Output the [X, Y] coordinate of the center of the cell containing the given text.  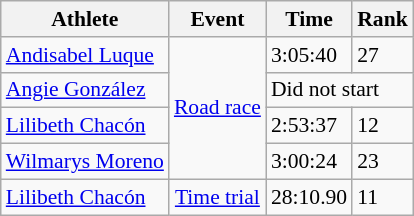
Wilmarys Moreno [85, 162]
Event [218, 19]
3:00:24 [309, 162]
2:53:37 [309, 126]
27 [382, 55]
12 [382, 126]
Athlete [85, 19]
Did not start [340, 90]
Rank [382, 19]
11 [382, 197]
Time [309, 19]
Road race [218, 108]
28:10.90 [309, 197]
23 [382, 162]
Time trial [218, 197]
Andisabel Luque [85, 55]
Angie González [85, 90]
3:05:40 [309, 55]
